Identify which cell holds the provided text, then report its [x, y] central coordinate. 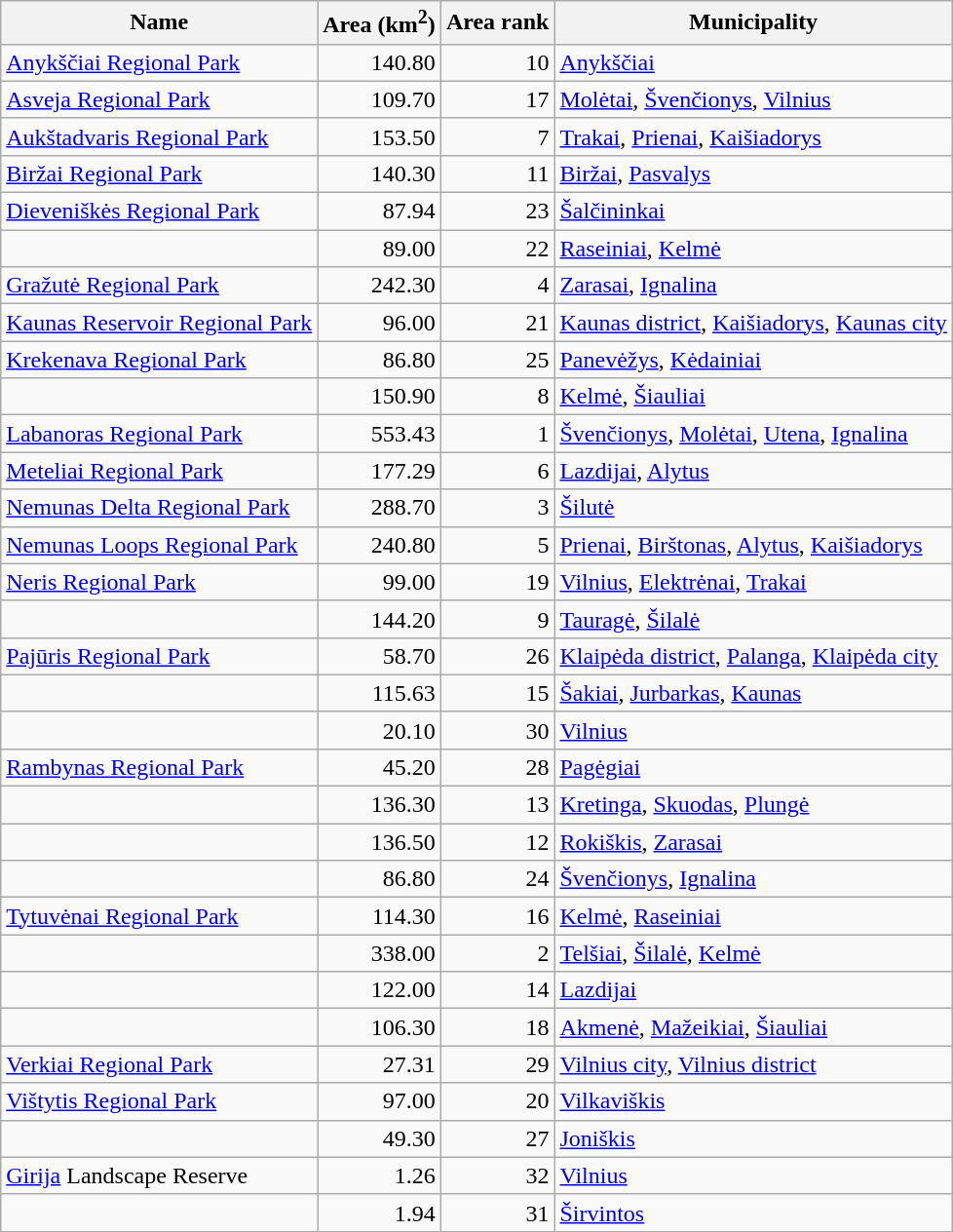
Anykščiai [753, 62]
Biržai, Pasvalys [753, 173]
Pajūris Regional Park [160, 656]
140.80 [380, 62]
29 [497, 1064]
Girija Landscape Reserve [160, 1175]
17 [497, 99]
14 [497, 990]
Lazdijai [753, 990]
10 [497, 62]
5 [497, 545]
45.20 [380, 767]
Šakiai, Jurbarkas, Kaunas [753, 693]
3 [497, 508]
22 [497, 249]
Vištytis Regional Park [160, 1101]
19 [497, 582]
Tytuvėnai Regional Park [160, 916]
18 [497, 1027]
114.30 [380, 916]
122.00 [380, 990]
24 [497, 879]
553.43 [380, 434]
Akmenė, Mažeikiai, Šiauliai [753, 1027]
Kretinga, Skuodas, Plungė [753, 805]
1.94 [380, 1213]
Telšiai, Šilalė, Kelmė [753, 953]
99.00 [380, 582]
7 [497, 136]
28 [497, 767]
Raseiniai, Kelmė [753, 249]
Šilutė [753, 508]
Tauragė, Šilalė [753, 619]
242.30 [380, 286]
Vilkaviškis [753, 1101]
Lazdijai, Alytus [753, 471]
Dieveniškės Regional Park [160, 212]
20 [497, 1101]
Verkiai Regional Park [160, 1064]
Rokiškis, Zarasai [753, 842]
27.31 [380, 1064]
Municipality [753, 23]
Meteliai Regional Park [160, 471]
Nemunas Loops Regional Park [160, 545]
23 [497, 212]
25 [497, 360]
31 [497, 1213]
Gražutė Regional Park [160, 286]
Asveja Regional Park [160, 99]
2 [497, 953]
1 [497, 434]
Švenčionys, Ignalina [753, 879]
Klaipėda district, Palanga, Klaipėda city [753, 656]
89.00 [380, 249]
Name [160, 23]
32 [497, 1175]
150.90 [380, 397]
20.10 [380, 730]
Joniškis [753, 1138]
58.70 [380, 656]
49.30 [380, 1138]
Zarasai, Ignalina [753, 286]
26 [497, 656]
6 [497, 471]
1.26 [380, 1175]
9 [497, 619]
Aukštadvaris Regional Park [160, 136]
Kaunas district, Kaišiadorys, Kaunas city [753, 323]
140.30 [380, 173]
Area rank [497, 23]
109.70 [380, 99]
Molėtai, Švenčionys, Vilnius [753, 99]
Kelmė, Raseiniai [753, 916]
338.00 [380, 953]
Prienai, Birštonas, Alytus, Kaišiadorys [753, 545]
Šalčininkai [753, 212]
115.63 [380, 693]
Labanoras Regional Park [160, 434]
Vilnius, Elektrėnai, Trakai [753, 582]
Panevėžys, Kėdainiai [753, 360]
4 [497, 286]
15 [497, 693]
Kaunas Reservoir Regional Park [160, 323]
Area (km2) [380, 23]
Trakai, Prienai, Kaišiadorys [753, 136]
Širvintos [753, 1213]
106.30 [380, 1027]
97.00 [380, 1101]
288.70 [380, 508]
30 [497, 730]
87.94 [380, 212]
11 [497, 173]
16 [497, 916]
Rambynas Regional Park [160, 767]
144.20 [380, 619]
Nemunas Delta Regional Park [160, 508]
12 [497, 842]
136.30 [380, 805]
177.29 [380, 471]
Neris Regional Park [160, 582]
153.50 [380, 136]
96.00 [380, 323]
136.50 [380, 842]
Vilnius city, Vilnius district [753, 1064]
13 [497, 805]
240.80 [380, 545]
Anykščiai Regional Park [160, 62]
Švenčionys, Molėtai, Utena, Ignalina [753, 434]
Krekenava Regional Park [160, 360]
Kelmė, Šiauliai [753, 397]
8 [497, 397]
Pagėgiai [753, 767]
21 [497, 323]
Biržai Regional Park [160, 173]
27 [497, 1138]
